Identify which cell holds the provided text, then report its [x, y] central coordinate. 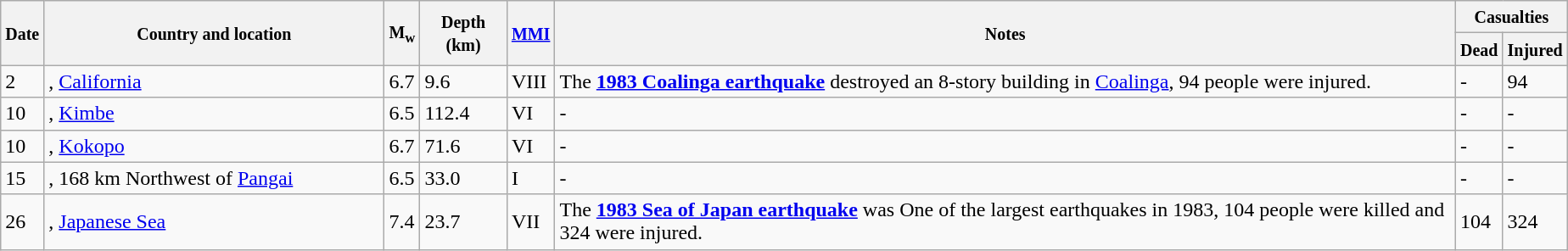
Mw [402, 33]
Date [22, 33]
94 [1535, 81]
The 1983 Sea of Japan earthquake was One of the largest earthquakes in 1983, 104 people were killed and 324 were injured. [1005, 222]
VII [531, 222]
, California [214, 81]
VIII [531, 81]
9.6 [463, 81]
112.4 [463, 114]
2 [22, 81]
33.0 [463, 178]
324 [1535, 222]
I [531, 178]
Notes [1005, 33]
Casualties [1511, 17]
Country and location [214, 33]
71.6 [463, 146]
26 [22, 222]
, Kokopo [214, 146]
Depth (km) [463, 33]
7.4 [402, 222]
, Japanese Sea [214, 222]
Injured [1535, 49]
MMI [531, 33]
15 [22, 178]
, 168 km Northwest of Pangai [214, 178]
104 [1479, 222]
Dead [1479, 49]
The 1983 Coalinga earthquake destroyed an 8-story building in Coalinga, 94 people were injured. [1005, 81]
23.7 [463, 222]
, Kimbe [214, 114]
